Locate the cell with the specified text and output its [x, y] center coordinate. 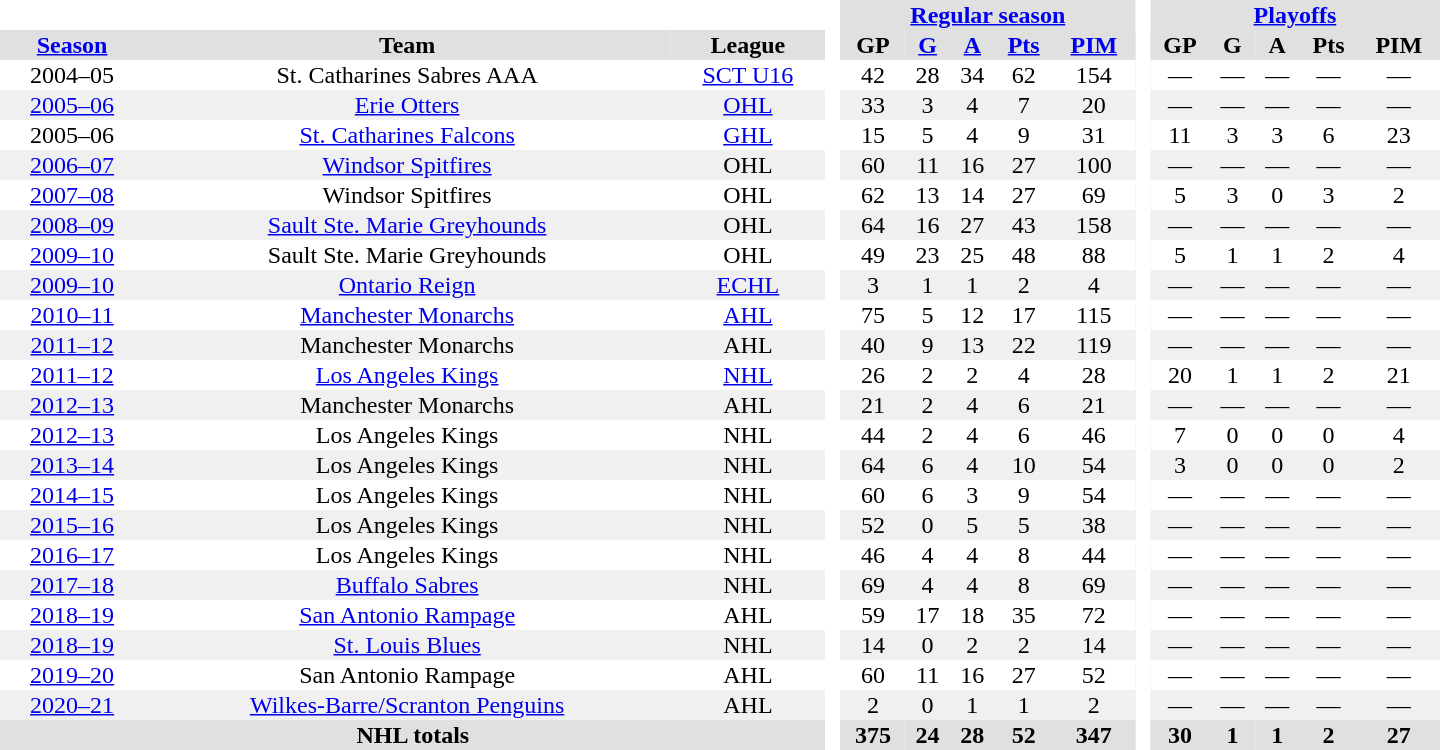
2004–05 [72, 75]
48 [1024, 255]
375 [874, 735]
42 [874, 75]
Season [72, 45]
Buffalo Sabres [407, 585]
59 [874, 615]
Erie Otters [407, 105]
10 [1024, 465]
119 [1094, 345]
72 [1094, 615]
12 [972, 315]
2020–21 [72, 705]
35 [1024, 615]
40 [874, 345]
Playoffs [1295, 15]
2007–08 [72, 195]
22 [1024, 345]
2006–07 [72, 165]
24 [928, 735]
Ontario Reign [407, 285]
43 [1024, 225]
2014–15 [72, 495]
2015–16 [72, 525]
Regular season [988, 15]
2019–20 [72, 675]
GHL [748, 135]
347 [1094, 735]
75 [874, 315]
2017–18 [72, 585]
26 [874, 375]
31 [1094, 135]
154 [1094, 75]
2016–17 [72, 555]
2013–14 [72, 465]
15 [874, 135]
30 [1180, 735]
49 [874, 255]
St. Catharines Sabres AAA [407, 75]
Team [407, 45]
115 [1094, 315]
2008–09 [72, 225]
St. Catharines Falcons [407, 135]
25 [972, 255]
33 [874, 105]
St. Louis Blues [407, 645]
2010–11 [72, 315]
NHL totals [413, 735]
158 [1094, 225]
League [748, 45]
18 [972, 615]
100 [1094, 165]
38 [1094, 525]
SCT U16 [748, 75]
88 [1094, 255]
ECHL [748, 285]
Wilkes-Barre/Scranton Penguins [407, 705]
34 [972, 75]
